Identify which cell holds the provided text, then report its (x, y) central coordinate. 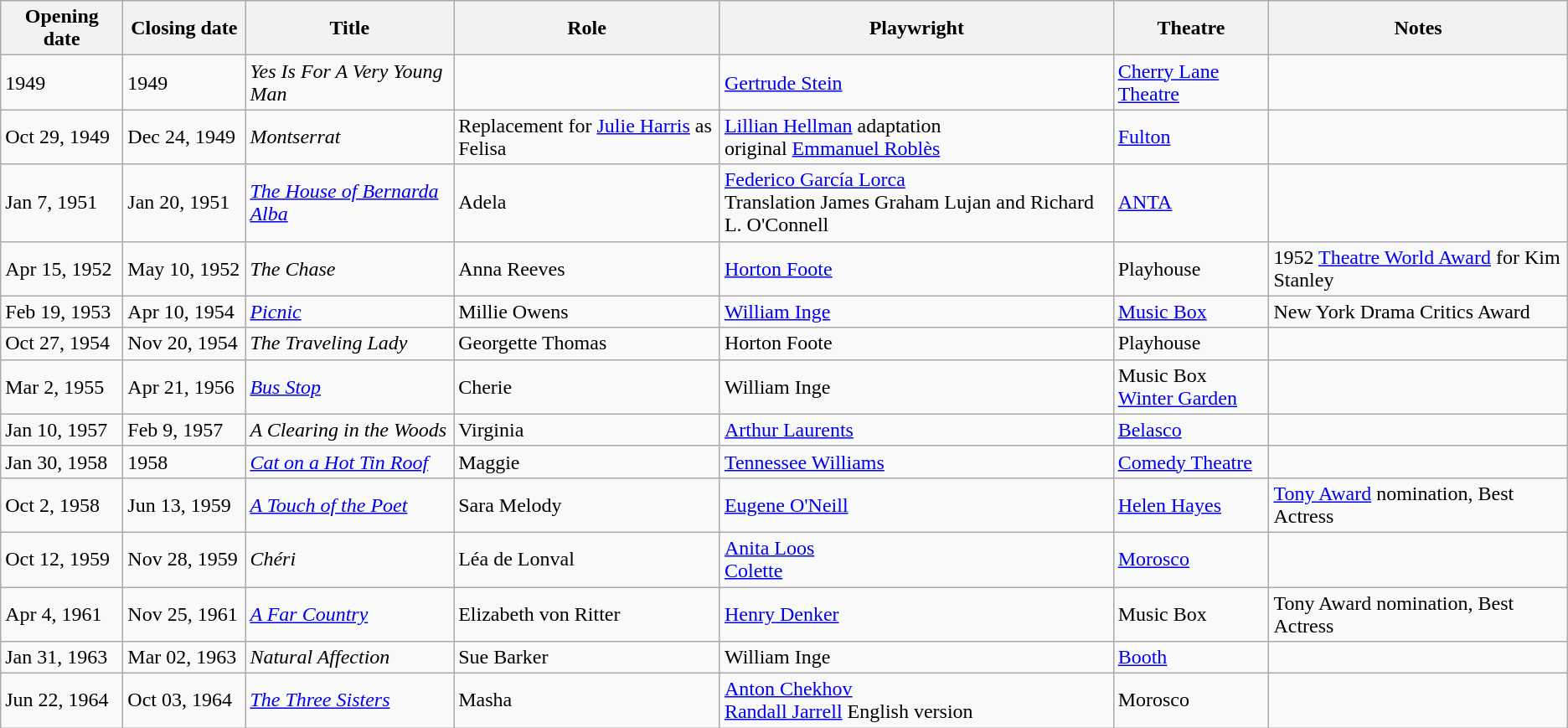
1958 (184, 462)
Mar 02, 1963 (184, 658)
Feb 19, 1953 (62, 312)
Chéri (350, 560)
Montserrat (350, 137)
Jan 31, 1963 (62, 658)
Elizabeth von Ritter (587, 613)
Role (587, 28)
Cherie (587, 387)
Notes (1418, 28)
Adela (587, 203)
Anita LoosColette (916, 560)
Cat on a Hot Tin Roof (350, 462)
Comedy Theatre (1191, 462)
Virginia (587, 430)
New York Drama Critics Award (1418, 312)
Jan 10, 1957 (62, 430)
Georgette Thomas (587, 343)
The Traveling Lady (350, 343)
May 10, 1952 (184, 268)
Playwright (916, 28)
Replacement for Julie Harris as Felisa (587, 137)
Federico García LorcaTranslation James Graham Lujan and Richard L. O'Connell (916, 203)
Oct 29, 1949 (62, 137)
Fulton (1191, 137)
Gertrude Stein (916, 82)
Lillian Hellman adaptationoriginal Emmanuel Roblès (916, 137)
Henry Denker (916, 613)
Yes Is For A Very Young Man (350, 82)
Apr 10, 1954 (184, 312)
Jun 22, 1964 (62, 700)
The Chase (350, 268)
Cherry Lane Theatre (1191, 82)
Helen Hayes (1191, 504)
The House of Bernarda Alba (350, 203)
Tennessee Williams (916, 462)
Belasco (1191, 430)
Nov 20, 1954 (184, 343)
A Far Country (350, 613)
Natural Affection (350, 658)
1952 Theatre World Award for Kim Stanley (1418, 268)
Title (350, 28)
Nov 25, 1961 (184, 613)
Apr 4, 1961 (62, 613)
Picnic (350, 312)
Bus Stop (350, 387)
A Clearing in the Woods (350, 430)
ANTA (1191, 203)
Millie Owens (587, 312)
Apr 21, 1956 (184, 387)
Mar 2, 1955 (62, 387)
A Touch of the Poet (350, 504)
Music Box Winter Garden (1191, 387)
Opening date (62, 28)
Jan 7, 1951 (62, 203)
Eugene O'Neill (916, 504)
Maggie (587, 462)
Anton ChekhovRandall Jarrell English version (916, 700)
Nov 28, 1959 (184, 560)
Léa de Lonval (587, 560)
The Three Sisters (350, 700)
Theatre (1191, 28)
Booth (1191, 658)
Masha (587, 700)
Apr 15, 1952 (62, 268)
Dec 24, 1949 (184, 137)
Anna Reeves (587, 268)
Sue Barker (587, 658)
Oct 27, 1954 (62, 343)
Jan 30, 1958 (62, 462)
Oct 03, 1964 (184, 700)
Feb 9, 1957 (184, 430)
Arthur Laurents (916, 430)
Closing date (184, 28)
Jun 13, 1959 (184, 504)
Jan 20, 1951 (184, 203)
Sara Melody (587, 504)
Oct 2, 1958 (62, 504)
Oct 12, 1959 (62, 560)
